Return the [X, Y] coordinate for the center point of the cell that contains the specified text.  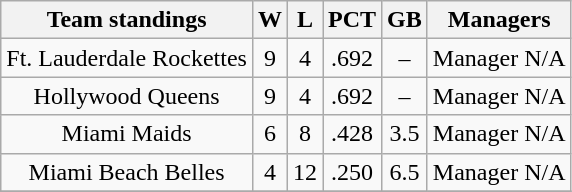
Managers [499, 20]
Miami Beach Belles [127, 172]
Miami Maids [127, 134]
6 [270, 134]
GB [405, 20]
.428 [352, 134]
8 [304, 134]
.250 [352, 172]
Ft. Lauderdale Rockettes [127, 58]
W [270, 20]
6.5 [405, 172]
Hollywood Queens [127, 96]
PCT [352, 20]
L [304, 20]
Team standings [127, 20]
12 [304, 172]
3.5 [405, 134]
